Locate the cell with the specified text and output its [x, y] center coordinate. 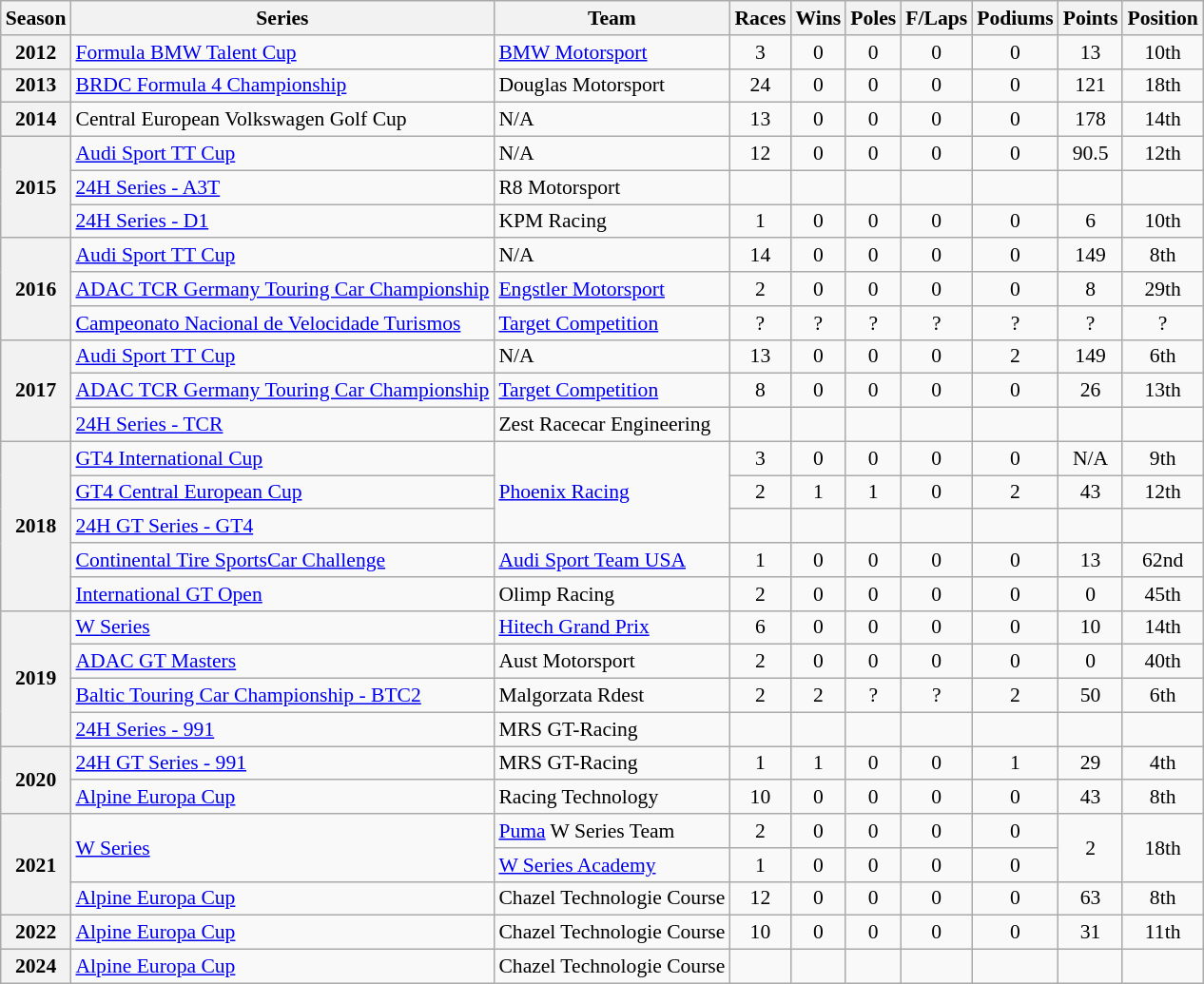
Season [36, 18]
Baltic Touring Car Championship - BTC2 [282, 696]
2013 [36, 86]
Poles [873, 18]
31 [1091, 933]
29th [1162, 289]
Campeonato Nacional de Velocidade Turismos [282, 323]
2024 [36, 967]
R8 Motorsport [612, 187]
178 [1091, 120]
W Series Academy [612, 865]
63 [1091, 898]
14 [760, 256]
ADAC GT Masters [282, 662]
2012 [36, 52]
Team [612, 18]
2017 [36, 390]
24H GT Series - 991 [282, 763]
Audi Sport Team USA [612, 560]
BMW Motorsport [612, 52]
24H Series - A3T [282, 187]
2020 [36, 780]
24 [760, 86]
Zest Racecar Engineering [612, 425]
62nd [1162, 560]
Douglas Motorsport [612, 86]
Series [282, 18]
Wins [818, 18]
24H Series - D1 [282, 222]
Hitech Grand Prix [612, 627]
BRDC Formula 4 Championship [282, 86]
Phoenix Racing [612, 492]
121 [1091, 86]
50 [1091, 696]
Malgorzata Rdest [612, 696]
2016 [36, 289]
Racing Technology [612, 798]
26 [1091, 391]
13th [1162, 391]
GT4 Central European Cup [282, 492]
International GT Open [282, 594]
Aust Motorsport [612, 662]
2019 [36, 678]
GT4 International Cup [282, 458]
Podiums [1016, 18]
Formula BMW Talent Cup [282, 52]
29 [1091, 763]
Puma W Series Team [612, 831]
Races [760, 18]
Olimp Racing [612, 594]
KPM Racing [612, 222]
Continental Tire SportsCar Challenge [282, 560]
Central European Volkswagen Golf Cup [282, 120]
11th [1162, 933]
2015 [36, 188]
90.5 [1091, 154]
9th [1162, 458]
2021 [36, 865]
F/Laps [936, 18]
Points [1091, 18]
Position [1162, 18]
2018 [36, 526]
2022 [36, 933]
24H Series - TCR [282, 425]
4th [1162, 763]
2014 [36, 120]
Engstler Motorsport [612, 289]
24H Series - 991 [282, 729]
40th [1162, 662]
45th [1162, 594]
24H GT Series - GT4 [282, 527]
